Output the [X, Y] coordinate of the center of the cell containing the given text.  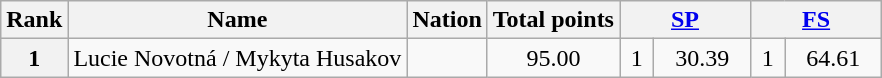
Lucie Novotná / Mykyta Husakov [238, 58]
Nation [447, 20]
64.61 [834, 58]
95.00 [553, 58]
SP [686, 20]
Name [238, 20]
Total points [553, 20]
Rank [34, 20]
FS [816, 20]
30.39 [702, 58]
